Search for the cell housing the specified text and yield its [X, Y] center coordinate. 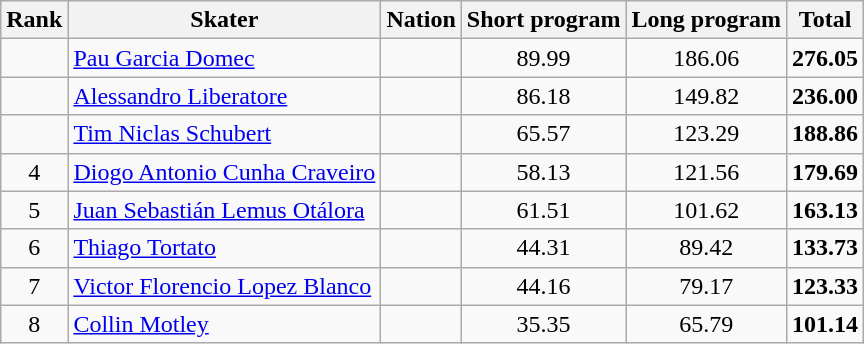
Collin Motley [224, 324]
65.57 [544, 134]
236.00 [826, 96]
Thiago Tortato [224, 248]
61.51 [544, 210]
Alessandro Liberatore [224, 96]
Long program [706, 20]
5 [34, 210]
89.42 [706, 248]
149.82 [706, 96]
186.06 [706, 58]
65.79 [706, 324]
86.18 [544, 96]
276.05 [826, 58]
35.35 [544, 324]
Pau Garcia Domec [224, 58]
44.31 [544, 248]
58.13 [544, 172]
179.69 [826, 172]
8 [34, 324]
Tim Niclas Schubert [224, 134]
163.13 [826, 210]
Diogo Antonio Cunha Craveiro [224, 172]
Short program [544, 20]
121.56 [706, 172]
Total [826, 20]
101.14 [826, 324]
Victor Florencio Lopez Blanco [224, 286]
89.99 [544, 58]
123.29 [706, 134]
Rank [34, 20]
123.33 [826, 286]
133.73 [826, 248]
4 [34, 172]
Juan Sebastián Lemus Otálora [224, 210]
188.86 [826, 134]
Skater [224, 20]
101.62 [706, 210]
6 [34, 248]
7 [34, 286]
Nation [421, 20]
44.16 [544, 286]
79.17 [706, 286]
